Return [x, y] of the center of cell containing provided text 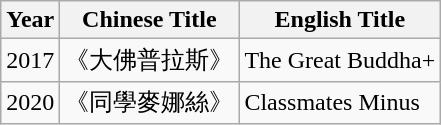
Classmates Minus [340, 102]
《同學麥娜絲》 [150, 102]
Chinese Title [150, 20]
The Great Buddha+ [340, 60]
2017 [30, 60]
English Title [340, 20]
2020 [30, 102]
《大佛普拉斯》 [150, 60]
Year [30, 20]
